Locate the cell with the specified text and output its (X, Y) center coordinate. 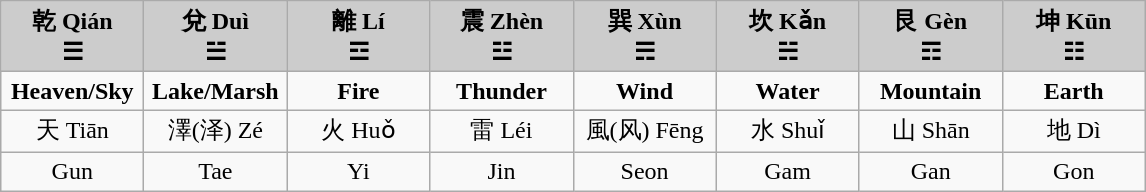
Mountain (930, 91)
Fire (358, 91)
Seon (644, 171)
Lake/Marsh (216, 91)
Tae (216, 171)
坤 Kūn☷ (1074, 36)
Thunder (502, 91)
Gon (1074, 171)
Gun (72, 171)
Heaven/Sky (72, 91)
Water (788, 91)
澤(泽) Zé (216, 132)
Yi (358, 171)
兌 Duì☱ (216, 36)
Wind (644, 91)
Earth (1074, 91)
火 Huǒ (358, 132)
天 Tiān (72, 132)
坎 Kǎn☵ (788, 36)
艮 Gèn☶ (930, 36)
乾 Qián☰ (72, 36)
震 Zhèn☳ (502, 36)
Gam (788, 171)
風(风) Fēng (644, 132)
山 Shān (930, 132)
雷 Léi (502, 132)
Gan (930, 171)
地 Dì (1074, 132)
Jin (502, 171)
離 Lí☲ (358, 36)
巽 Xùn☴ (644, 36)
水 Shuǐ (788, 132)
